Output the [x, y] coordinate of the center of the cell containing the given text.  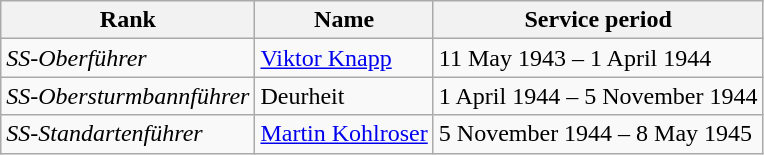
Service period [598, 20]
1 April 1944 – 5 November 1944 [598, 96]
SS-Standartenführer [128, 134]
SS-Obersturmbannführer [128, 96]
Rank [128, 20]
Deurheit [344, 96]
Viktor Knapp [344, 58]
Martin Kohlroser [344, 134]
Name [344, 20]
SS-Oberführer [128, 58]
5 November 1944 – 8 May 1945 [598, 134]
11 May 1943 – 1 April 1944 [598, 58]
